For the text-containing cell, return its midpoint in [X, Y] coordinate format. 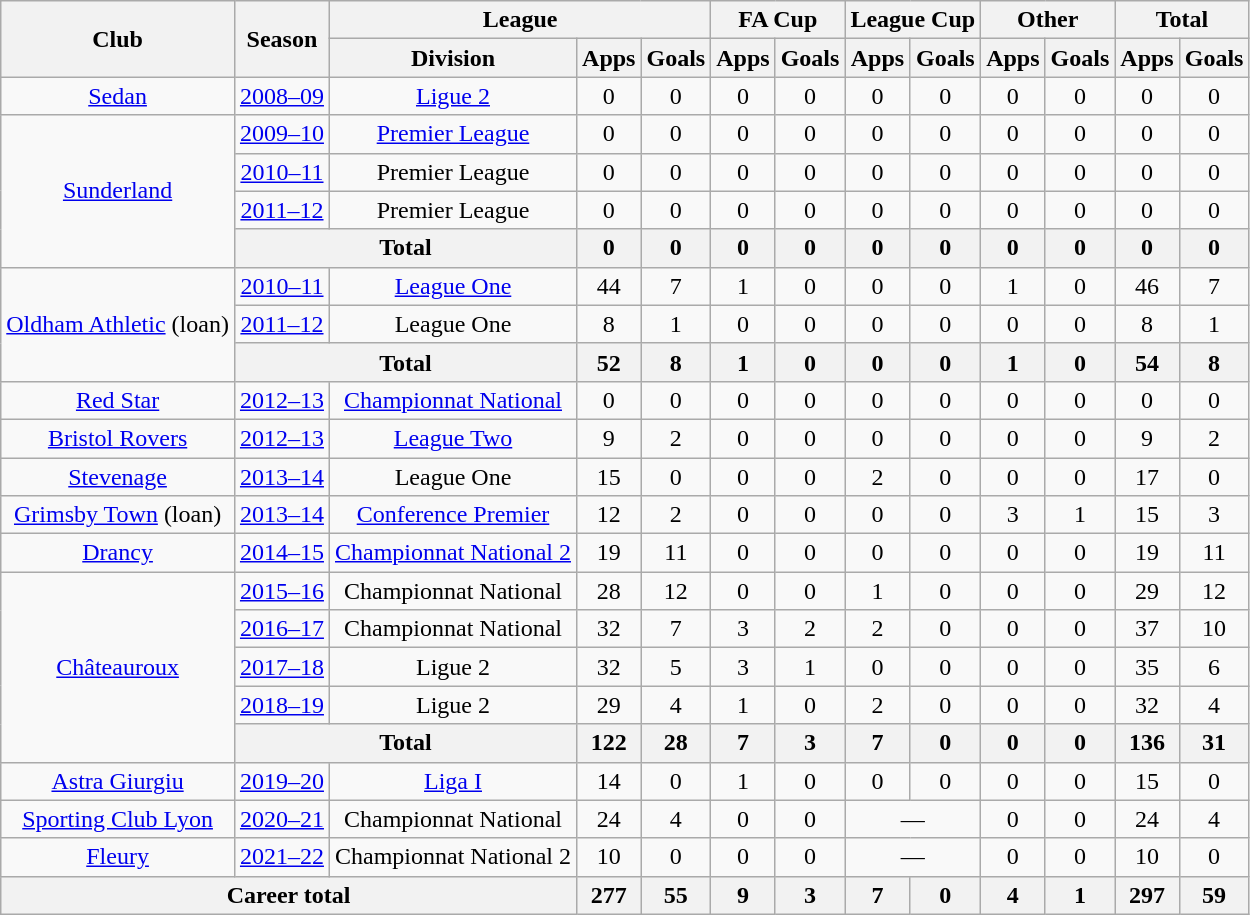
Astra Giurgiu [118, 781]
Sunderland [118, 191]
277 [609, 895]
Sedan [118, 96]
2020–21 [282, 819]
Stevenage [118, 477]
2009–10 [282, 134]
Liga I [452, 781]
League Cup [913, 20]
Club [118, 39]
Division [452, 58]
55 [676, 895]
2021–22 [282, 857]
52 [609, 362]
2008–09 [282, 96]
2018–19 [282, 705]
31 [1214, 743]
Oldham Athletic (loan) [118, 324]
Drancy [118, 553]
League [520, 20]
Other [1048, 20]
Season [282, 39]
Fleury [118, 857]
Grimsby Town (loan) [118, 515]
Career total [289, 895]
2016–17 [282, 629]
2015–16 [282, 591]
44 [609, 286]
59 [1214, 895]
14 [609, 781]
6 [1214, 667]
Red Star [118, 400]
37 [1147, 629]
5 [676, 667]
FA Cup [778, 20]
17 [1147, 477]
Châteauroux [118, 667]
2017–18 [282, 667]
Conference Premier [452, 515]
54 [1147, 362]
122 [609, 743]
Bristol Rovers [118, 438]
136 [1147, 743]
League Two [452, 438]
35 [1147, 667]
297 [1147, 895]
Sporting Club Lyon [118, 819]
2019–20 [282, 781]
2014–15 [282, 553]
46 [1147, 286]
